Return [x, y] of the center of cell containing provided text 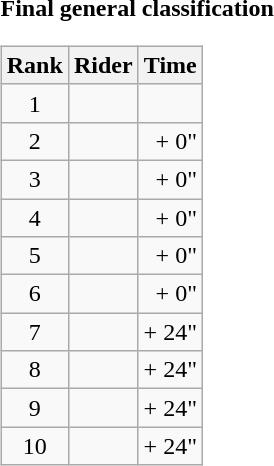
Rider [103, 65]
4 [34, 217]
8 [34, 370]
3 [34, 179]
2 [34, 141]
Time [170, 65]
7 [34, 332]
6 [34, 294]
Rank [34, 65]
5 [34, 256]
10 [34, 446]
9 [34, 408]
1 [34, 103]
